Capture the cell that displays the provided text and extract its [X, Y] central coordinate. 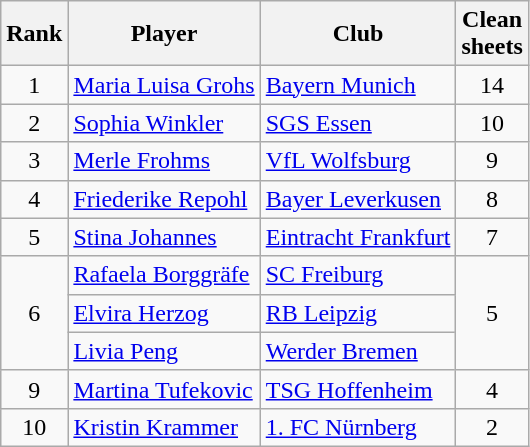
Bayer Leverkusen [358, 199]
Stina Johannes [164, 237]
8 [492, 199]
1. FC Nürnberg [358, 427]
TSG Hoffenheim [358, 389]
Martina Tufekovic [164, 389]
7 [492, 237]
Livia Peng [164, 351]
6 [34, 313]
Elvira Herzog [164, 313]
Maria Luisa Grohs [164, 85]
Werder Bremen [358, 351]
Sophia Winkler [164, 123]
Rank [34, 34]
14 [492, 85]
Club [358, 34]
Cleansheets [492, 34]
3 [34, 161]
Merle Frohms [164, 161]
VfL Wolfsburg [358, 161]
Eintracht Frankfurt [358, 237]
1 [34, 85]
SGS Essen [358, 123]
Friederike Repohl [164, 199]
Rafaela Borggräfe [164, 275]
Kristin Krammer [164, 427]
Bayern Munich [358, 85]
SC Freiburg [358, 275]
RB Leipzig [358, 313]
Player [164, 34]
